Provide the [X, Y] coordinate of the cell's center where the given text is located.  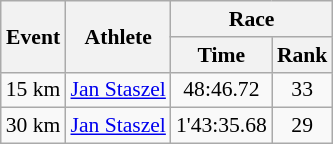
Race [252, 19]
Rank [302, 55]
Event [34, 36]
Athlete [118, 36]
30 km [34, 126]
48:46.72 [222, 90]
15 km [34, 90]
29 [302, 126]
1'43:35.68 [222, 126]
33 [302, 90]
Time [222, 55]
